Return the (x, y) coordinate for the center point of the cell that contains the specified text.  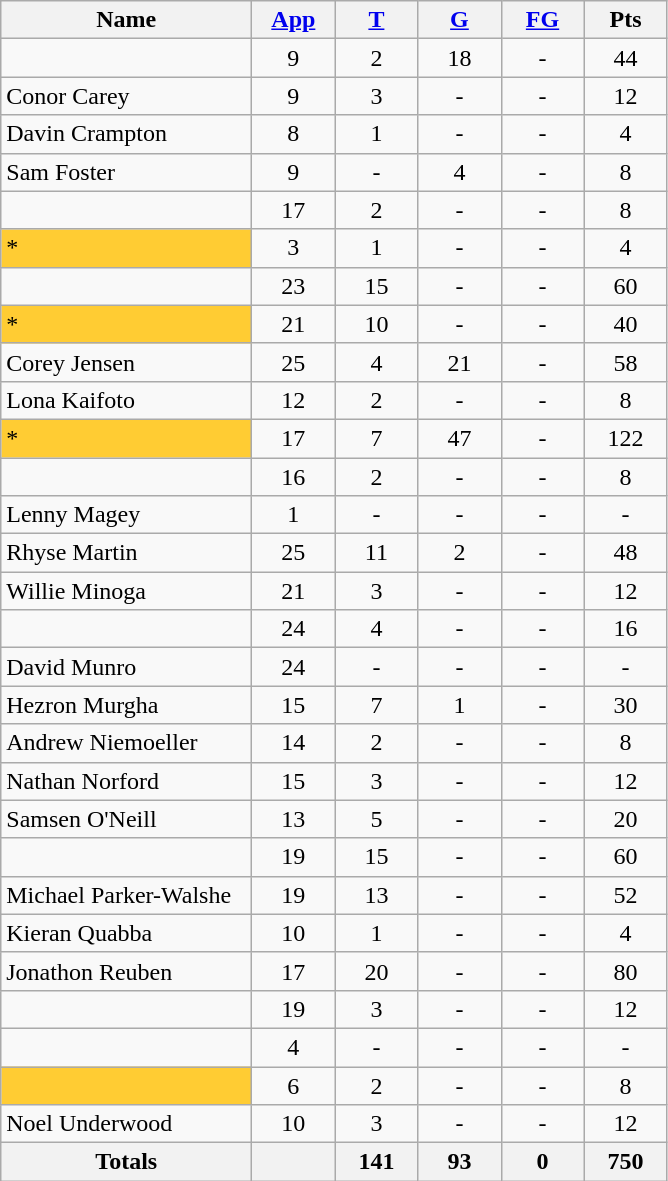
Rhyse Martin (126, 553)
11 (376, 553)
Name (126, 20)
47 (460, 438)
44 (626, 58)
Hezron Murgha (126, 705)
Davin Crampton (126, 134)
Pts (626, 20)
750 (626, 1162)
Kieran Quabba (126, 933)
5 (376, 819)
23 (294, 286)
Lenny Magey (126, 515)
18 (460, 58)
14 (294, 743)
T (376, 20)
Michael Parker-Walshe (126, 895)
141 (376, 1162)
48 (626, 553)
Lona Kaifoto (126, 400)
Jonathon Reuben (126, 971)
FG (542, 20)
80 (626, 971)
Noel Underwood (126, 1124)
58 (626, 362)
6 (294, 1085)
Sam Foster (126, 172)
122 (626, 438)
Nathan Norford (126, 781)
Totals (126, 1162)
93 (460, 1162)
App (294, 20)
David Munro (126, 667)
Conor Carey (126, 96)
30 (626, 705)
0 (542, 1162)
Willie Minoga (126, 591)
52 (626, 895)
Samsen O'Neill (126, 819)
Corey Jensen (126, 362)
Andrew Niemoeller (126, 743)
40 (626, 324)
G (460, 20)
